For the text-containing cell, return its midpoint in [x, y] coordinate format. 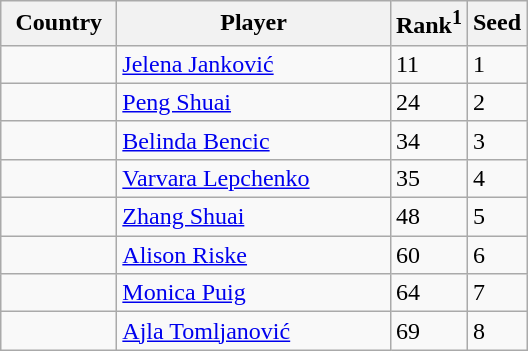
Rank1 [428, 24]
Player [254, 24]
Country [59, 24]
60 [428, 255]
4 [496, 178]
Alison Riske [254, 255]
48 [428, 217]
Seed [496, 24]
24 [428, 102]
69 [428, 331]
7 [496, 293]
35 [428, 178]
1 [496, 64]
Jelena Janković [254, 64]
Belinda Bencic [254, 140]
Varvara Lepchenko [254, 178]
6 [496, 255]
Monica Puig [254, 293]
2 [496, 102]
11 [428, 64]
Ajla Tomljanović [254, 331]
Zhang Shuai [254, 217]
Peng Shuai [254, 102]
3 [496, 140]
8 [496, 331]
5 [496, 217]
64 [428, 293]
34 [428, 140]
